Return the (x, y) coordinate for the center point of the cell that contains the specified text.  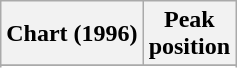
Peakposition (189, 34)
Chart (1996) (72, 34)
